Return (x, y) of the center of cell containing provided text 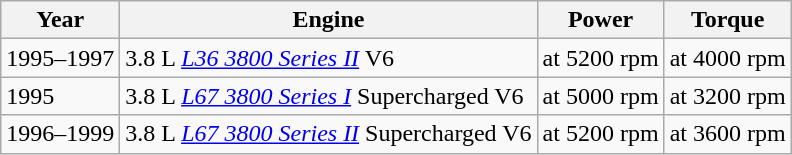
1995–1997 (60, 58)
Year (60, 20)
1996–1999 (60, 134)
at 3600 rpm (728, 134)
Torque (728, 20)
at 4000 rpm (728, 58)
1995 (60, 96)
at 5000 rpm (600, 96)
3.8 L L67 3800 Series I Supercharged V6 (328, 96)
3.8 L L36 3800 Series II V6 (328, 58)
at 3200 rpm (728, 96)
Engine (328, 20)
Power (600, 20)
3.8 L L67 3800 Series II Supercharged V6 (328, 134)
